For the text-containing cell, return its midpoint in (X, Y) coordinate format. 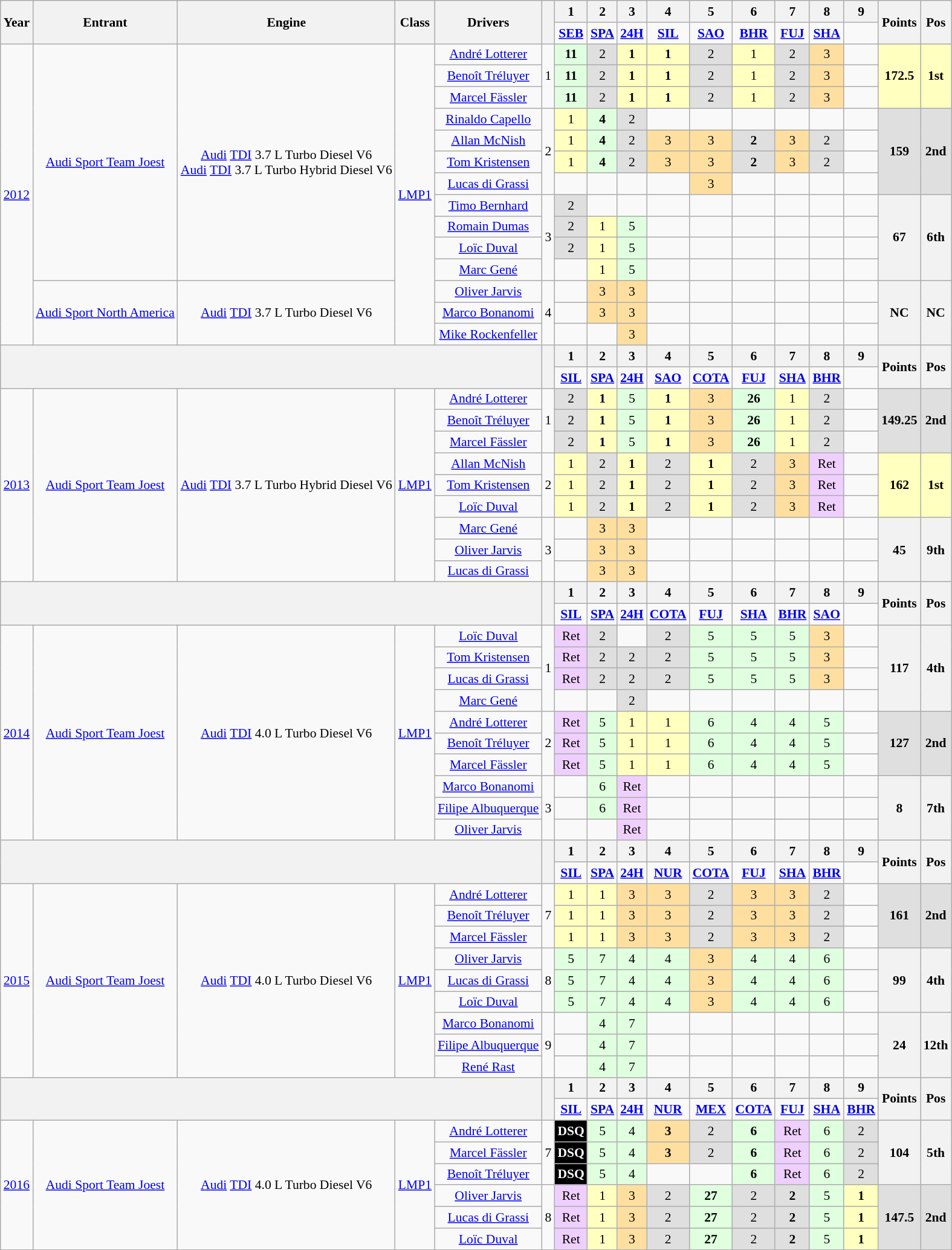
Mike Rockenfeller (488, 335)
Audi TDI 3.7 L Turbo Hybrid Diesel V6 (287, 485)
117 (899, 668)
45 (899, 550)
6th (936, 238)
67 (899, 238)
René Rast (488, 1067)
2013 (17, 485)
172.5 (899, 76)
104 (899, 1153)
12th (936, 1046)
Romain Dumas (488, 227)
Audi TDI 3.7 L Turbo Diesel V6 (287, 313)
24 (899, 1046)
159 (899, 151)
2016 (17, 1185)
Engine (287, 22)
Class (415, 22)
5th (936, 1153)
99 (899, 980)
149.25 (899, 421)
2015 (17, 980)
Rinaldo Capello (488, 119)
SEB (571, 33)
2014 (17, 733)
127 (899, 743)
Entrant (105, 22)
MEX (711, 1110)
161 (899, 916)
2012 (17, 195)
162 (899, 485)
147.5 (899, 1217)
Drivers (488, 22)
Audi Sport North America (105, 313)
Timo Bernhard (488, 206)
Audi TDI 3.7 L Turbo Diesel V6Audi TDI 3.7 L Turbo Hybrid Diesel V6 (287, 162)
7th (936, 809)
Year (17, 22)
9th (936, 550)
